Pinpoint the cell where the given text exists, returning its (X, Y) midpoint coordinate. 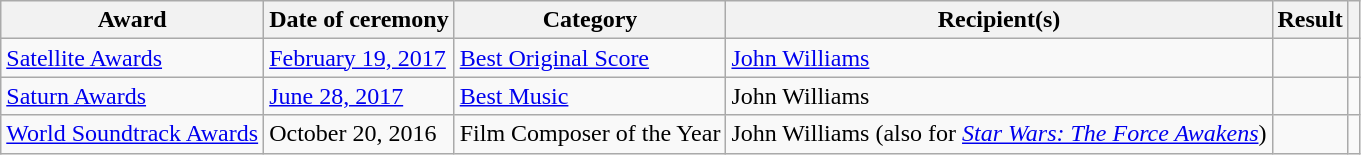
John Williams (also for Star Wars: The Force Awakens) (999, 134)
Saturn Awards (132, 96)
Best Original Score (590, 58)
Film Composer of the Year (590, 134)
Best Music (590, 96)
February 19, 2017 (360, 58)
Recipient(s) (999, 20)
World Soundtrack Awards (132, 134)
October 20, 2016 (360, 134)
Result (1310, 20)
Satellite Awards (132, 58)
Award (132, 20)
June 28, 2017 (360, 96)
Category (590, 20)
Date of ceremony (360, 20)
